Provide the [X, Y] coordinate of the cell's center where the given text is located.  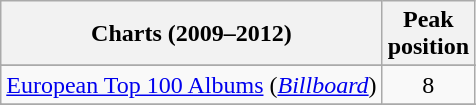
European Top 100 Albums (Billboard) [192, 85]
Charts (2009–2012) [192, 34]
8 [428, 85]
Peakposition [428, 34]
